Find where the given text appears and provide that cell's center as (X, Y) coordinate. 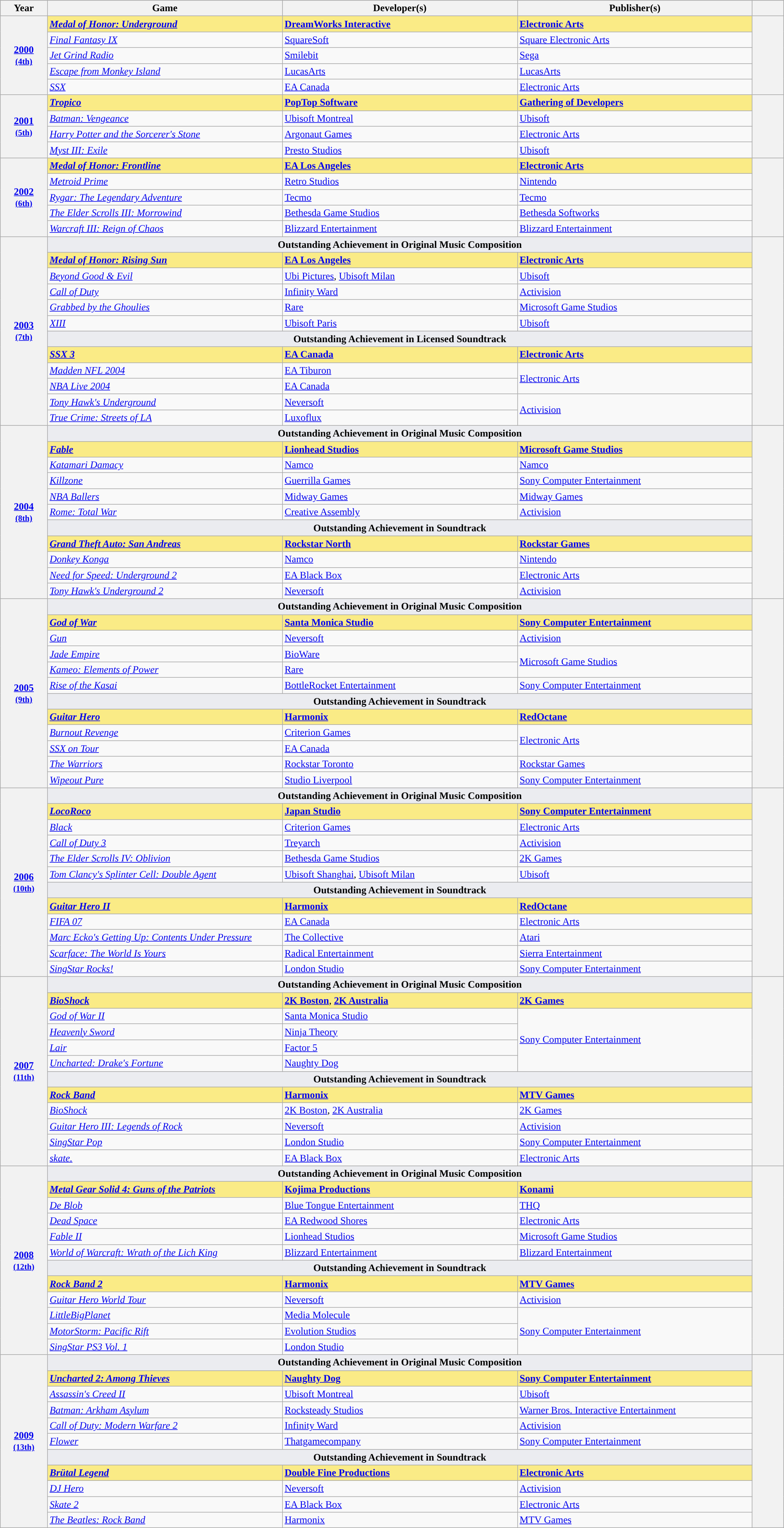
Blue Tongue Entertainment (400, 1205)
XIII (165, 323)
Uncharted 2: Among Thieves (165, 1378)
Metroid Prime (165, 181)
God of War II (165, 1016)
Call of Duty (165, 292)
Rocksteady Studios (400, 1410)
Skate 2 (165, 1504)
Myst III: Exile (165, 150)
The Warriors (165, 764)
Atari (635, 937)
Grand Theft Auto: San Andreas (165, 544)
The Elder Scrolls III: Morrowind (165, 213)
Kojima Productions (400, 1189)
Guitar Hero II (165, 906)
Konami (635, 1189)
Outstanding Achievement in Licensed Soundtrack (399, 339)
2005 (9th) (24, 693)
Brütal Legend (165, 1473)
Ubisoft Shanghai, Ubisoft Milan (400, 874)
Bethesda Softworks (635, 213)
Guitar Hero World Tour (165, 1300)
Wipeout Pure (165, 780)
The Collective (400, 937)
Batman: Vengeance (165, 118)
Evolution Studios (400, 1331)
Kameo: Elements of Power (165, 669)
Guerrilla Games (400, 481)
Killzone (165, 481)
Metal Gear Solid 4: Guns of the Patriots (165, 1189)
MotorStorm: Pacific Rift (165, 1331)
The Elder Scrolls IV: Oblivion (165, 859)
Rome: Total War (165, 512)
Escape from Monkey Island (165, 71)
EA Tiburon (400, 370)
Media Molecule (400, 1315)
SSX on Tour (165, 748)
PopTop Software (400, 103)
Madden NFL 2004 (165, 370)
Batman: Arkham Asylum (165, 1410)
Factor 5 (400, 1048)
Harry Potter and the Sorcerer's Stone (165, 134)
Publisher(s) (635, 8)
Jet Grind Radio (165, 55)
Gun (165, 638)
Luxoflux (400, 417)
DJ Hero (165, 1489)
Smilebit (400, 55)
SingStar Rocks! (165, 969)
Studio Liverpool (400, 780)
Japan Studio (400, 811)
2009 (13th) (24, 1442)
God of War (165, 622)
SSX 3 (165, 355)
EA Redwood Shores (400, 1221)
Donkey Konga (165, 559)
LocoRoco (165, 811)
Medal of Honor: Rising Sun (165, 260)
The Beatles: Rock Band (165, 1520)
2001 (5th) (24, 126)
Gathering of Developers (635, 103)
Presto Studios (400, 150)
Ubi Pictures, Ubisoft Milan (400, 276)
Need for Speed: Underground 2 (165, 575)
Year (24, 8)
LittleBigPlanet (165, 1315)
Guitar Hero III: Legends of Rock (165, 1126)
Marc Ecko's Getting Up: Contents Under Pressure (165, 937)
Katamari Damacy (165, 465)
Scarface: The World Is Yours (165, 953)
2006 (10th) (24, 882)
2003 (7th) (24, 331)
Ubisoft Paris (400, 323)
2004 (8th) (24, 512)
Grabbed by the Ghoulies (165, 307)
Square Electronic Arts (635, 40)
World of Warcraft: Wrath of the Lich King (165, 1252)
NBA Ballers (165, 497)
Warner Bros. Interactive Entertainment (635, 1410)
Rockstar North (400, 544)
Game (165, 8)
Tony Hawk's Underground 2 (165, 591)
Rise of the Kasai (165, 685)
Radical Entertainment (400, 953)
Ninja Theory (400, 1032)
2000 (4th) (24, 55)
Call of Duty: Modern Warfare 2 (165, 1425)
Final Fantasy IX (165, 40)
Uncharted: Drake's Fortune (165, 1063)
Guitar Hero (165, 717)
Dead Space (165, 1221)
Flower (165, 1441)
Rygar: The Legendary Adventure (165, 197)
Retro Studios (400, 181)
Rock Band (165, 1095)
NBA Live 2004 (165, 386)
Medal of Honor: Frontline (165, 166)
Beyond Good & Evil (165, 276)
Tropico (165, 103)
Fable (165, 449)
Thatgamecompany (400, 1441)
Black (165, 827)
2008 (12th) (24, 1260)
SquareSoft (400, 40)
2002 (6th) (24, 197)
2007 (11th) (24, 1072)
BottleRocket Entertainment (400, 685)
Rock Band 2 (165, 1284)
SingStar PS3 Vol. 1 (165, 1347)
Lair (165, 1048)
Argonaut Games (400, 134)
Assassin's Creed II (165, 1394)
Medal of Honor: Underground (165, 24)
Sierra Entertainment (635, 953)
Tony Hawk's Underground (165, 402)
True Crime: Streets of LA (165, 417)
Developer(s) (400, 8)
skate. (165, 1158)
SingStar Pop (165, 1142)
Call of Duty 3 (165, 843)
THQ (635, 1205)
Sega (635, 55)
De Blob (165, 1205)
DreamWorks Interactive (400, 24)
Creative Assembly (400, 512)
FIFA 07 (165, 921)
Heavenly Sword (165, 1032)
Warcraft III: Reign of Chaos (165, 229)
SSX (165, 87)
Treyarch (400, 843)
BioWare (400, 654)
Jade Empire (165, 654)
Fable II (165, 1237)
Rockstar Toronto (400, 764)
Double Fine Productions (400, 1473)
Burnout Revenge (165, 733)
Tom Clancy's Splinter Cell: Double Agent (165, 874)
